Pinpoint the cell where the given text exists, returning its (X, Y) midpoint coordinate. 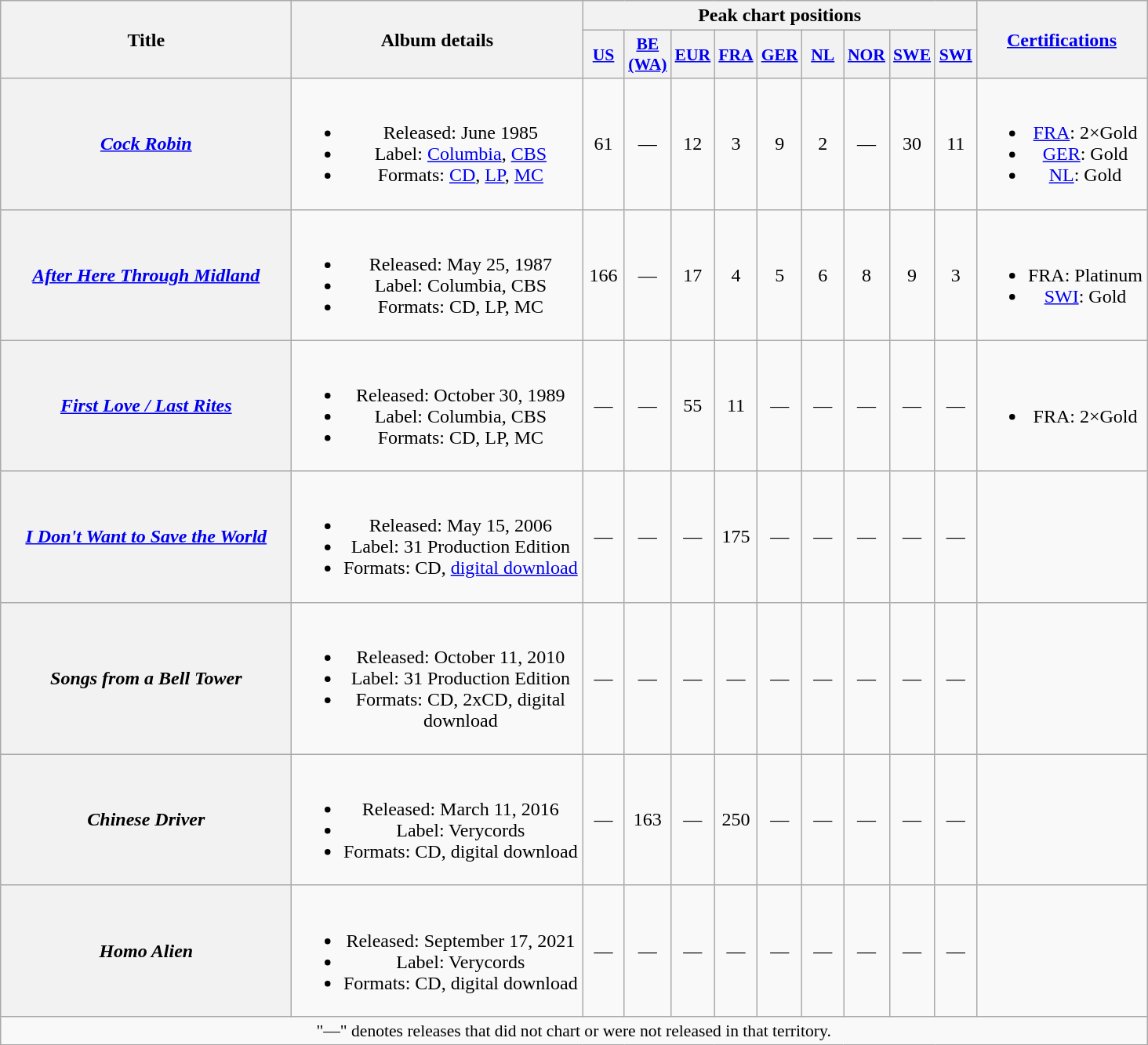
Released: May 15, 2006Label: 31 Production EditionFormats: CD, digital download (438, 536)
GER (779, 55)
175 (736, 536)
FRA: 2×GoldGER: GoldNL: Gold (1062, 144)
Cock Robin (146, 144)
17 (692, 274)
8 (866, 274)
NOR (866, 55)
EUR (692, 55)
FRA (736, 55)
Released: October 11, 2010Label: 31 Production EditionFormats: CD, 2xCD, digital download (438, 678)
Released: September 17, 2021Label: VerycordsFormats: CD, digital download (438, 950)
Peak chart positions (779, 16)
SWE (912, 55)
I Don't Want to Save the World (146, 536)
5 (779, 274)
Released: May 25, 1987Label: Columbia, CBSFormats: CD, LP, MC (438, 274)
FRA: 2×Gold (1062, 406)
6 (823, 274)
30 (912, 144)
Songs from a Bell Tower (146, 678)
2 (823, 144)
Released: March 11, 2016Label: VerycordsFormats: CD, digital download (438, 820)
61 (604, 144)
55 (692, 406)
Album details (438, 39)
After Here Through Midland (146, 274)
FRA: PlatinumSWI: Gold (1062, 274)
First Love / Last Rites (146, 406)
166 (604, 274)
Certifications (1062, 39)
Released: October 30, 1989Label: Columbia, CBSFormats: CD, LP, MC (438, 406)
4 (736, 274)
Chinese Driver (146, 820)
NL (823, 55)
Released: June 1985Label: Columbia, CBSFormats: CD, LP, MC (438, 144)
Title (146, 39)
Homo Alien (146, 950)
SWI (955, 55)
163 (648, 820)
BE (WA) (648, 55)
250 (736, 820)
12 (692, 144)
US (604, 55)
"—" denotes releases that did not chart or were not released in that territory. (574, 1030)
